Locate the cell with the specified text and output its [x, y] center coordinate. 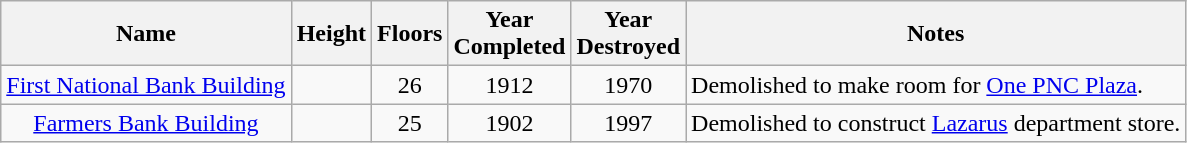
1997 [628, 123]
Farmers Bank Building [146, 123]
25 [410, 123]
1970 [628, 85]
Floors [410, 34]
Demolished to construct Lazarus department store. [936, 123]
26 [410, 85]
Height [331, 34]
1902 [510, 123]
YearDestroyed [628, 34]
Demolished to make room for One PNC Plaza. [936, 85]
YearCompleted [510, 34]
1912 [510, 85]
Name [146, 34]
First National Bank Building [146, 85]
Notes [936, 34]
